Detect which cell encompasses the target text, then output its [X, Y] center coordinate. 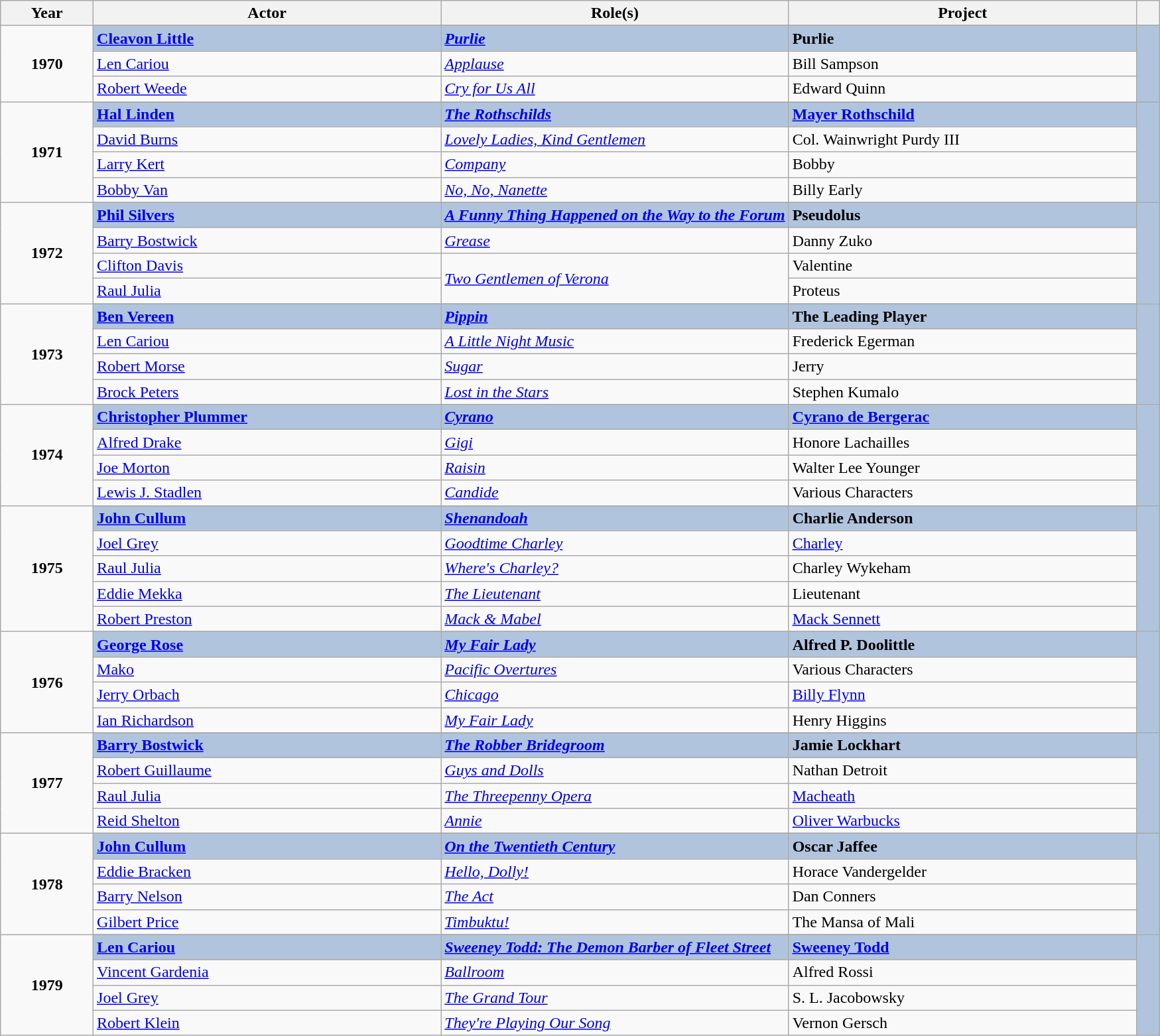
Charley Wykeham [962, 568]
Oliver Warbucks [962, 821]
Eddie Bracken [267, 872]
Cyrano de Bergerac [962, 417]
Frederick Egerman [962, 342]
Sweeney Todd [962, 947]
Shenandoah [615, 518]
1973 [47, 354]
The Grand Tour [615, 998]
They're Playing Our Song [615, 1023]
Goodtime Charley [615, 543]
Mack & Mabel [615, 619]
1978 [47, 884]
Oscar Jaffee [962, 846]
1971 [47, 152]
Bobby Van [267, 190]
Alfred Rossi [962, 972]
The Lieutenant [615, 594]
Lovely Ladies, Kind Gentlemen [615, 139]
Jerry Orbach [267, 694]
Bill Sampson [962, 64]
No, No, Nanette [615, 190]
Where's Charley? [615, 568]
Horace Vandergelder [962, 872]
The Threepenny Opera [615, 796]
Lost in the Stars [615, 392]
Ben Vereen [267, 316]
Honore Lachailles [962, 442]
Walter Lee Younger [962, 468]
Macheath [962, 796]
Jamie Lockhart [962, 745]
Reid Shelton [267, 821]
Vernon Gersch [962, 1023]
The Mansa of Mali [962, 922]
Two Gentlemen of Verona [615, 278]
Clifton Davis [267, 265]
Year [47, 13]
Edward Quinn [962, 89]
1974 [47, 455]
Brock Peters [267, 392]
Sweeney Todd: The Demon Barber of Fleet Street [615, 947]
Alfred P. Doolittle [962, 644]
Guys and Dolls [615, 771]
On the Twentieth Century [615, 846]
Cyrano [615, 417]
1970 [47, 64]
Henry Higgins [962, 720]
1979 [47, 985]
Robert Klein [267, 1023]
George Rose [267, 644]
Billy Early [962, 190]
Grease [615, 240]
Valentine [962, 265]
Robert Preston [267, 619]
Eddie Mekka [267, 594]
Sugar [615, 367]
Chicago [615, 694]
Project [962, 13]
1977 [47, 783]
David Burns [267, 139]
Timbuktu! [615, 922]
Annie [615, 821]
Charley [962, 543]
Nathan Detroit [962, 771]
The Leading Player [962, 316]
Pippin [615, 316]
Christopher Plummer [267, 417]
Robert Weede [267, 89]
Stephen Kumalo [962, 392]
Applause [615, 64]
The Robber Bridegroom [615, 745]
A Little Night Music [615, 342]
Pseudolus [962, 215]
Hello, Dolly! [615, 872]
Alfred Drake [267, 442]
Vincent Gardenia [267, 972]
Pacific Overtures [615, 669]
Jerry [962, 367]
Proteus [962, 291]
Lieutenant [962, 594]
S. L. Jacobowsky [962, 998]
Ballroom [615, 972]
The Rothschilds [615, 114]
Dan Conners [962, 897]
Mayer Rothschild [962, 114]
Barry Nelson [267, 897]
Raisin [615, 468]
1976 [47, 682]
Charlie Anderson [962, 518]
Company [615, 164]
Cleavon Little [267, 38]
Robert Morse [267, 367]
Ian Richardson [267, 720]
Hal Linden [267, 114]
Billy Flynn [962, 694]
1972 [47, 253]
Col. Wainwright Purdy III [962, 139]
Robert Guillaume [267, 771]
Joe Morton [267, 468]
Gilbert Price [267, 922]
Mack Sennett [962, 619]
Role(s) [615, 13]
A Funny Thing Happened on the Way to the Forum [615, 215]
Lewis J. Stadlen [267, 493]
Gigi [615, 442]
Candide [615, 493]
Danny Zuko [962, 240]
Larry Kert [267, 164]
1975 [47, 568]
Phil Silvers [267, 215]
Bobby [962, 164]
Cry for Us All [615, 89]
Actor [267, 13]
The Act [615, 897]
Mako [267, 669]
